Search for the cell housing the specified text and yield its [x, y] center coordinate. 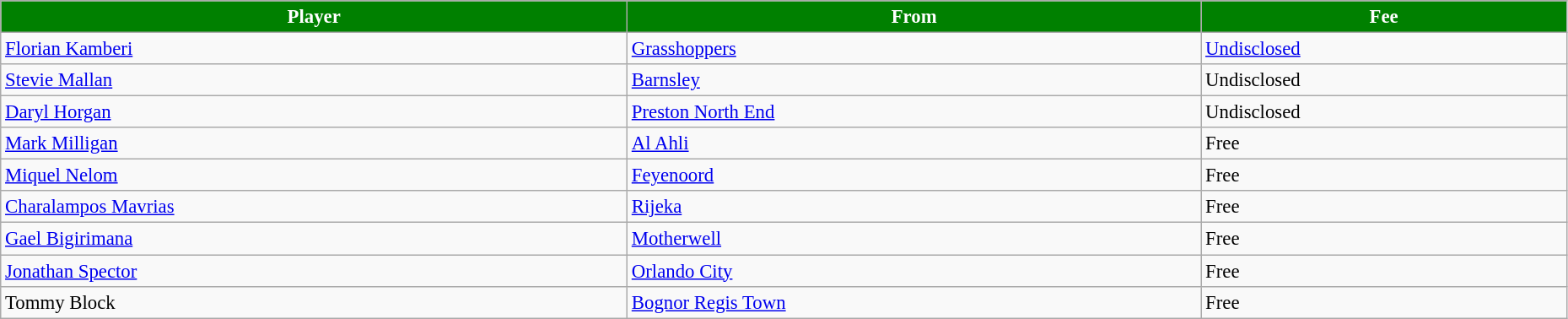
From [914, 17]
Feyenoord [914, 176]
Daryl Horgan [314, 112]
Miquel Nelom [314, 176]
Mark Milligan [314, 143]
Gael Bigirimana [314, 239]
Tommy Block [314, 302]
Al Ahli [914, 143]
Motherwell [914, 239]
Fee [1384, 17]
Grasshoppers [914, 49]
Preston North End [914, 112]
Bognor Regis Town [914, 302]
Charalampos Mavrias [314, 207]
Jonathan Spector [314, 271]
Rijeka [914, 207]
Barnsley [914, 80]
Stevie Mallan [314, 80]
Orlando City [914, 271]
Player [314, 17]
Florian Kamberi [314, 49]
